Return (X, Y) of the center of cell containing provided text 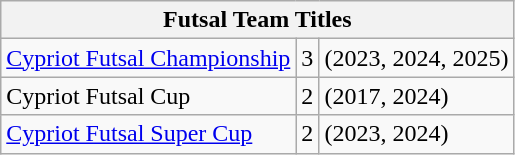
Cypriot Futsal Cup (148, 96)
Cypriot Futsal Championship (148, 58)
Futsal Team Titles (258, 20)
(2023, 2024) (416, 134)
Cypriot Futsal Super Cup (148, 134)
3 (308, 58)
(2023, 2024, 2025) (416, 58)
(2017, 2024) (416, 96)
